For the text-containing cell, return its midpoint in [X, Y] coordinate format. 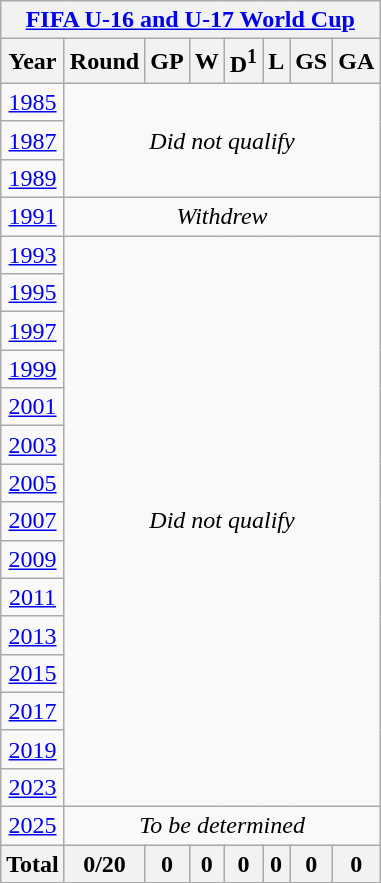
FIFA U-16 and U-17 World Cup [190, 20]
GP [167, 62]
2013 [33, 635]
Round [104, 62]
1991 [33, 217]
2005 [33, 483]
2001 [33, 407]
2019 [33, 749]
2023 [33, 787]
1985 [33, 102]
1987 [33, 140]
1995 [33, 293]
2003 [33, 445]
To be determined [222, 826]
L [276, 62]
D1 [243, 62]
2017 [33, 711]
2015 [33, 673]
Year [33, 62]
2011 [33, 597]
Total [33, 864]
GA [356, 62]
W [206, 62]
2009 [33, 559]
2007 [33, 521]
GS [312, 62]
2025 [33, 826]
1997 [33, 331]
1989 [33, 178]
1993 [33, 255]
0/20 [104, 864]
1999 [33, 369]
Withdrew [222, 217]
